From the cell containing the given text, extract its center point as [x, y] coordinate. 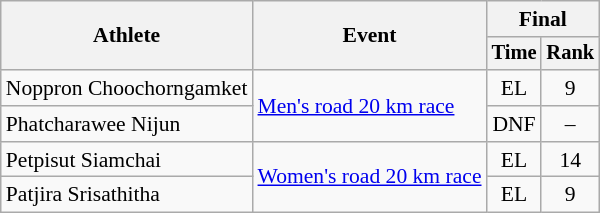
Phatcharawee Nijun [127, 124]
DNF [514, 124]
14 [570, 160]
Men's road 20 km race [369, 106]
Petpisut Siamchai [127, 160]
Patjira Srisathitha [127, 195]
Event [369, 36]
Noppron Choochorngamket [127, 88]
Time [514, 54]
Final [543, 19]
Women's road 20 km race [369, 178]
– [570, 124]
Athlete [127, 36]
Rank [570, 54]
